Determine the [x, y] coordinate at the center of the cell enclosing the given text.  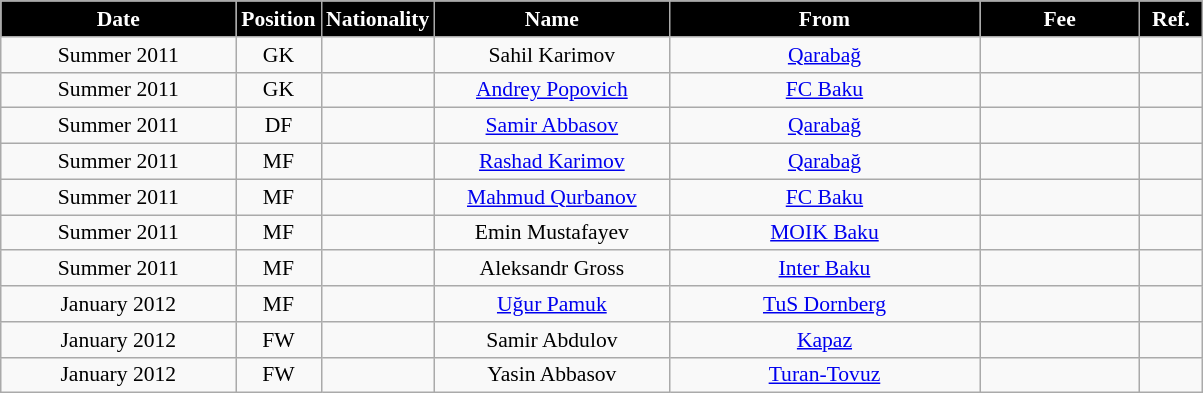
Rashad Karimov [552, 162]
Inter Baku [824, 269]
Position [278, 19]
Ref. [1172, 19]
Name [552, 19]
MOIK Baku [824, 233]
Samir Abdulov [552, 340]
Emin Mustafayev [552, 233]
Date [118, 19]
Andrey Popovich [552, 90]
TuS Dornberg [824, 304]
Kapaz [824, 340]
Sahil Karimov [552, 55]
Uğur Pamuk [552, 304]
Mahmud Qurbanov [552, 197]
DF [278, 126]
From [824, 19]
Aleksandr Gross [552, 269]
Samir Abbasov [552, 126]
Nationality [378, 19]
Fee [1060, 19]
Turan-Tovuz [824, 375]
Yasin Abbasov [552, 375]
